Capture the cell that displays the provided text and extract its (X, Y) central coordinate. 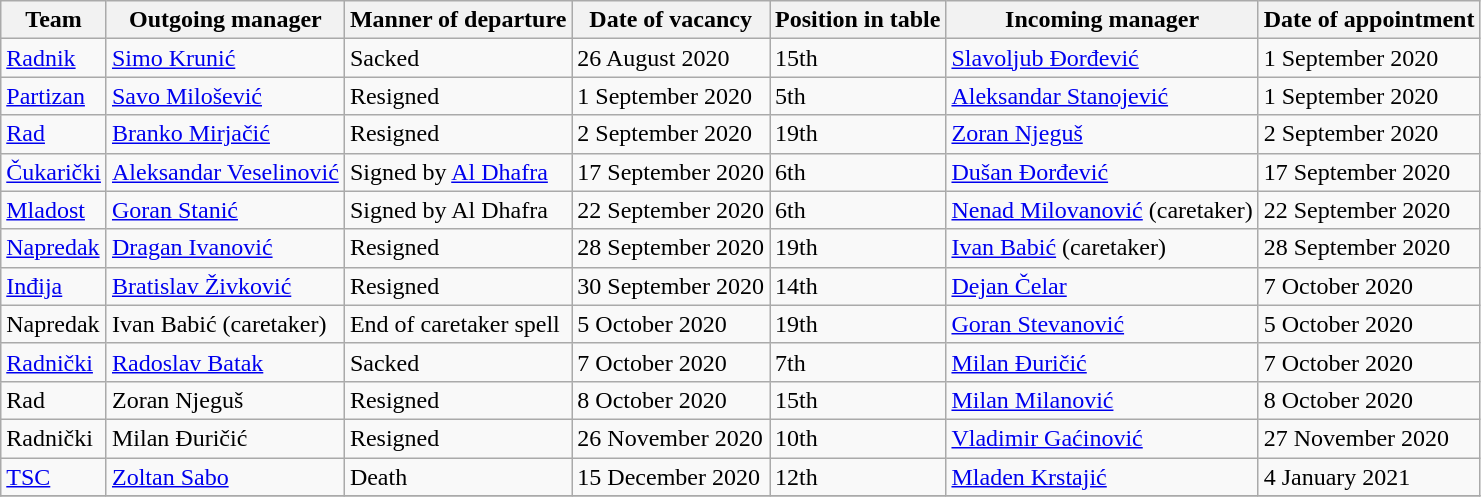
Aleksandar Veselinović (225, 172)
Bratislav Živković (225, 286)
Goran Stanić (225, 210)
15 December 2020 (671, 477)
26 November 2020 (671, 438)
Partizan (54, 96)
Manner of departure (458, 20)
4 January 2021 (1369, 477)
Nenad Milovanović (caretaker) (1102, 210)
Dragan Ivanović (225, 248)
Radnik (54, 58)
26 August 2020 (671, 58)
Zoltan Sabo (225, 477)
Death (458, 477)
Inđija (54, 286)
Slavoljub Đorđević (1102, 58)
12th (858, 477)
End of caretaker spell (458, 324)
Savo Milošević (225, 96)
Radoslav Batak (225, 362)
Dejan Čelar (1102, 286)
Dušan Đorđević (1102, 172)
Simo Krunić (225, 58)
Incoming manager (1102, 20)
Milan Milanović (1102, 400)
Outgoing manager (225, 20)
Date of vacancy (671, 20)
Mladost (54, 210)
14th (858, 286)
Čukarički (54, 172)
10th (858, 438)
TSC (54, 477)
30 September 2020 (671, 286)
27 November 2020 (1369, 438)
7th (858, 362)
Aleksandar Stanojević (1102, 96)
Mladen Krstajić (1102, 477)
Position in table (858, 20)
Branko Mirjačić (225, 134)
Date of appointment (1369, 20)
5th (858, 96)
Vladimir Gaćinović (1102, 438)
Goran Stevanović (1102, 324)
Team (54, 20)
